Locate the cell with the specified text and output its (x, y) center coordinate. 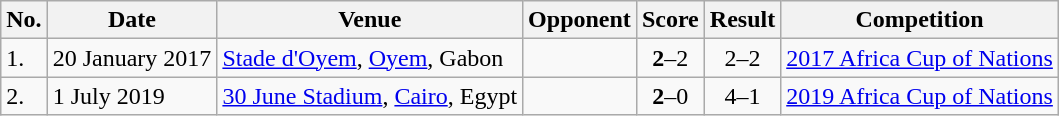
20 January 2017 (132, 58)
Opponent (580, 20)
2019 Africa Cup of Nations (920, 96)
Stade d'Oyem, Oyem, Gabon (370, 58)
1 July 2019 (132, 96)
4–1 (742, 96)
30 June Stadium, Cairo, Egypt (370, 96)
Venue (370, 20)
No. (24, 20)
2017 Africa Cup of Nations (920, 58)
2. (24, 96)
Competition (920, 20)
Score (670, 20)
Result (742, 20)
Date (132, 20)
1. (24, 58)
2–0 (670, 96)
